Find where the given text appears and provide that cell's center as [X, Y] coordinate. 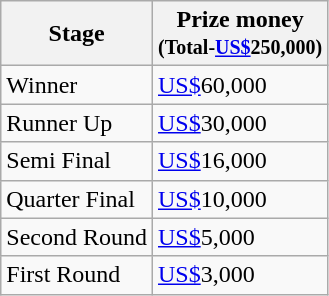
Semi Final [77, 161]
US$60,000 [240, 85]
Quarter Final [77, 199]
US$30,000 [240, 123]
US$3,000 [240, 275]
Stage [77, 34]
Runner Up [77, 123]
US$10,000 [240, 199]
Prize money(Total-US$250,000) [240, 34]
US$5,000 [240, 237]
Second Round [77, 237]
US$16,000 [240, 161]
First Round [77, 275]
Winner [77, 85]
